Return [X, Y] of the center of cell containing provided text 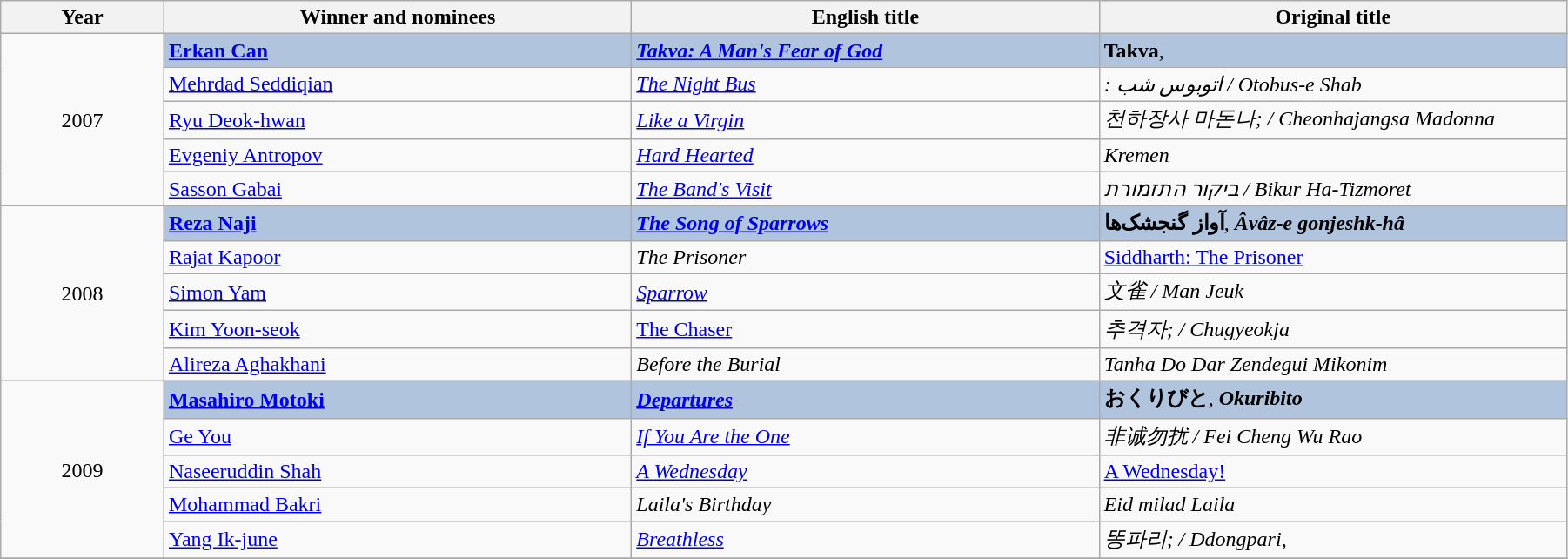
Takva: A Man's Fear of God [865, 51]
Rajat Kapoor [397, 257]
Laila's Birthday [865, 505]
Erkan Can [397, 51]
ביקור התזמורת / Bikur Ha-Tizmoret [1333, 189]
Original title [1333, 17]
Evgeniy Antropov [397, 155]
文雀 / Man Jeuk [1333, 293]
The Chaser [865, 329]
A Wednesday [865, 472]
English title [865, 17]
If You Are the One [865, 437]
Ryu Deok-hwan [397, 120]
Breathless [865, 540]
Alireza Aghakhani [397, 364]
2008 [83, 294]
Kremen [1333, 155]
Mehrdad Seddiqian [397, 84]
The Song of Sparrows [865, 224]
Eid milad Laila [1333, 505]
Naseeruddin Shah [397, 472]
2007 [83, 120]
추격자; / Chugyeokja [1333, 329]
おくりびと, Okuribito [1333, 399]
非诚勿扰 / Fei Cheng Wu Rao [1333, 437]
Hard Hearted [865, 155]
Sparrow [865, 293]
A Wednesday! [1333, 472]
2009 [83, 469]
Mohammad Bakri [397, 505]
Simon Yam [397, 293]
The Night Bus [865, 84]
똥파리; / Ddongpari, [1333, 540]
Winner and nominees [397, 17]
Kim Yoon-seok [397, 329]
Masahiro Motoki [397, 399]
The Band's Visit [865, 189]
Ge You [397, 437]
Before the Burial [865, 364]
천하장사 마돈나; / Cheonhajangsa Madonna [1333, 120]
Sasson Gabai [397, 189]
Year [83, 17]
The Prisoner [865, 257]
Siddharth: The Prisoner [1333, 257]
Departures [865, 399]
آواز گنجشک‌ها, Âvâz-e gonjeshk-hâ [1333, 224]
Yang Ik-june [397, 540]
Tanha Do Dar Zendegui Mikonim [1333, 364]
: اتوبوس شب / Otobus-e Shab [1333, 84]
Reza Naji [397, 224]
Takva, [1333, 51]
Like a Virgin [865, 120]
